Search for the cell housing the specified text and yield its [x, y] center coordinate. 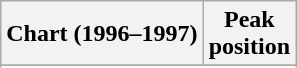
Peakposition [249, 34]
Chart (1996–1997) [102, 34]
